Identify which cell holds the provided text, then report its [x, y] central coordinate. 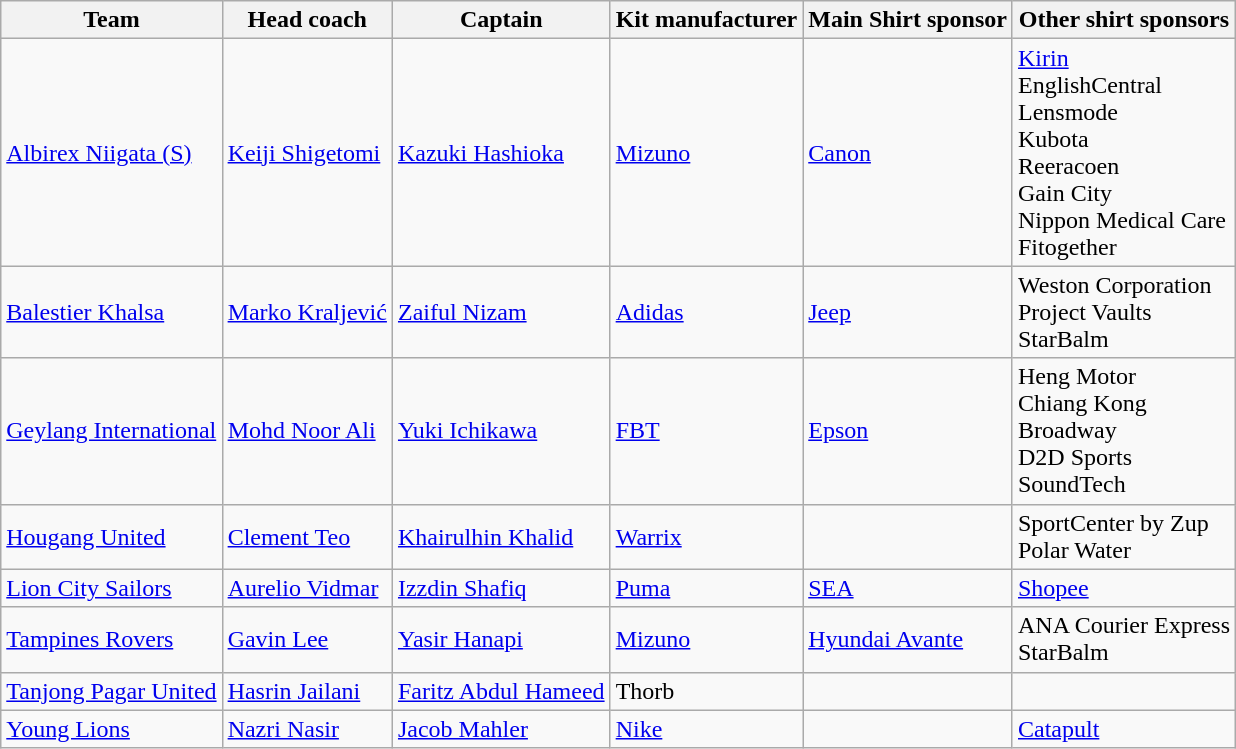
Puma [706, 588]
Hasrin Jailani [307, 691]
Kit manufacturer [706, 20]
Epson [908, 431]
Warrix [706, 536]
Other shirt sponsors [1124, 20]
Head coach [307, 20]
Shopee [1124, 588]
Lion City Sailors [112, 588]
Jeep [908, 312]
Kazuki Hashioka [501, 152]
Main Shirt sponsor [908, 20]
Yasir Hanapi [501, 640]
Gavin Lee [307, 640]
Tampines Rovers [112, 640]
Albirex Niigata (S) [112, 152]
Zaiful Nizam [501, 312]
Hyundai Avante [908, 640]
Aurelio Vidmar [307, 588]
Young Lions [112, 729]
Yuki Ichikawa [501, 431]
Weston Corporation Project Vaults StarBalm [1124, 312]
Geylang International [112, 431]
Nazri Nasir [307, 729]
Balestier Khalsa [112, 312]
ANA Courier Express StarBalm [1124, 640]
Team [112, 20]
Keiji Shigetomi [307, 152]
Marko Kraljević [307, 312]
Thorb [706, 691]
Kirin EnglishCentral Lensmode Kubota Reeracoen Gain City Nippon Medical Care Fitogether [1124, 152]
Mohd Noor Ali [307, 431]
Clement Teo [307, 536]
Canon [908, 152]
FBT [706, 431]
Izzdin Shafiq [501, 588]
Tanjong Pagar United [112, 691]
Heng Motor Chiang Kong Broadway D2D Sports SoundTech [1124, 431]
Nike [706, 729]
Faritz Abdul Hameed [501, 691]
SEA [908, 588]
Hougang United [112, 536]
SportCenter by Zup Polar Water [1124, 536]
Captain [501, 20]
Jacob Mahler [501, 729]
Khairulhin Khalid [501, 536]
Adidas [706, 312]
Catapult [1124, 729]
